Detect which cell encompasses the target text, then output its [x, y] center coordinate. 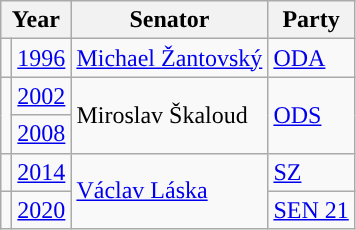
Václav Láska [170, 191]
Michael Žantovský [170, 58]
ODS [311, 115]
Party [311, 20]
2020 [42, 210]
Senator [170, 20]
Year [36, 20]
2008 [42, 134]
SZ [311, 172]
ODA [311, 58]
2002 [42, 96]
1996 [42, 58]
Miroslav Škaloud [170, 115]
2014 [42, 172]
SEN 21 [311, 210]
